From the cell containing the given text, extract its center point as (x, y) coordinate. 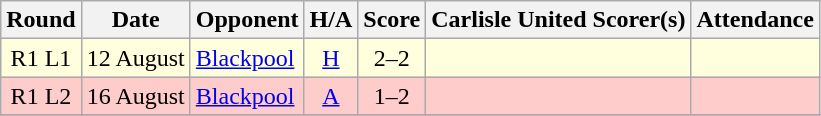
16 August (136, 96)
Round (41, 20)
Opponent (247, 20)
Attendance (755, 20)
2–2 (392, 58)
H/A (331, 20)
A (331, 96)
H (331, 58)
Carlisle United Scorer(s) (558, 20)
1–2 (392, 96)
Score (392, 20)
Date (136, 20)
R1 L2 (41, 96)
12 August (136, 58)
R1 L1 (41, 58)
